Locate the cell with the specified text and output its (x, y) center coordinate. 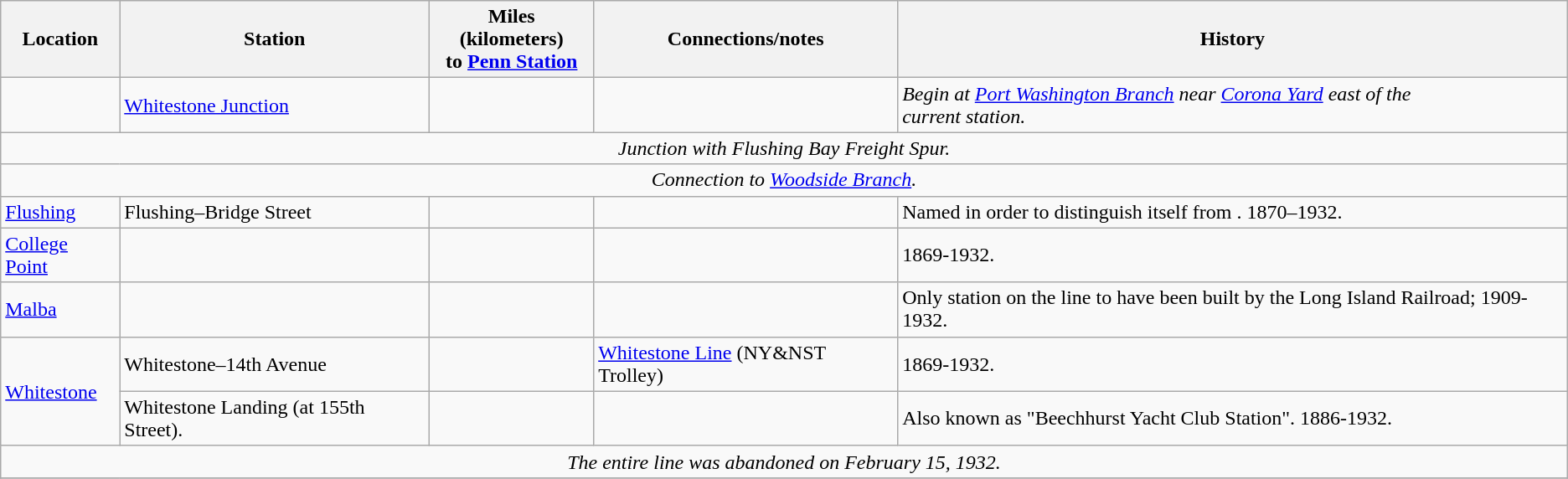
Named in order to distinguish itself from . 1870–1932. (1233, 212)
Whitestone Line (NY&NST Trolley) (745, 363)
The entire line was abandoned on February 15, 1932. (784, 461)
Only station on the line to have been built by the Long Island Railroad; 1909-1932. (1233, 310)
Whitestone Landing (at 155th Street). (275, 419)
Location (60, 39)
Station (275, 39)
Flushing (60, 212)
Whitestone–14th Avenue (275, 363)
College Point (60, 255)
Connections/notes (745, 39)
Whitestone Junction (275, 106)
Flushing–Bridge Street (275, 212)
Miles (kilometers)to Penn Station (512, 39)
Junction with Flushing Bay Freight Spur. (784, 148)
Connection to Woodside Branch. (784, 180)
Also known as "Beechhurst Yacht Club Station". 1886-1932. (1233, 419)
Whitestone (60, 391)
Malba (60, 310)
Begin at Port Washington Branch near Corona Yard east of thecurrent station. (1233, 106)
History (1233, 39)
